Scan for the cell matching the given text and deliver its [X, Y] coordinate at center. 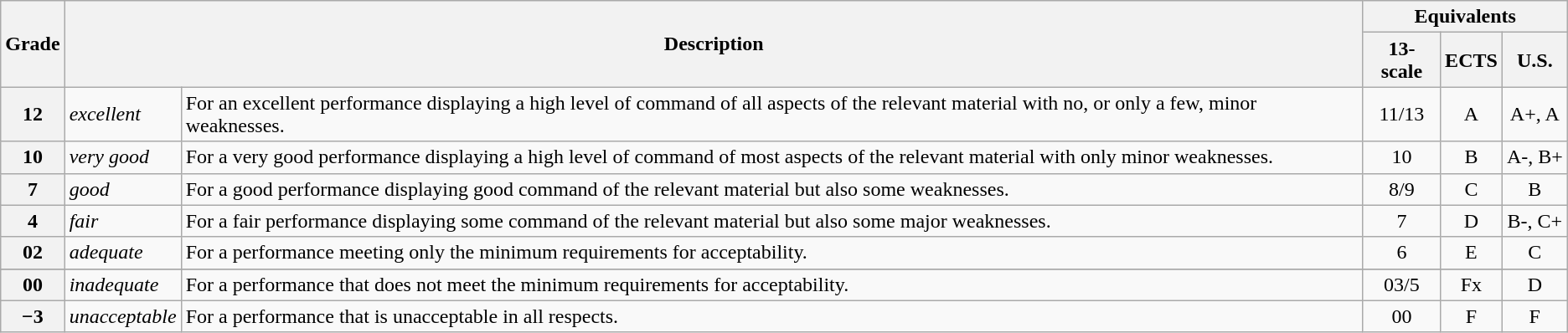
inadequate [122, 284]
03/5 [1401, 284]
U.S. [1534, 60]
Fx [1472, 284]
Equivalents [1465, 17]
02 [33, 253]
E [1472, 253]
4 [33, 221]
For a fair performance displaying some command of the relevant material but also some major weaknesses. [772, 221]
For an excellent performance displaying a high level of command of all aspects of the relevant material with no, or only a few, minor weaknesses. [772, 114]
For a good performance displaying good command of the relevant material but also some weaknesses. [772, 189]
very good [122, 157]
13-scale [1401, 60]
8/9 [1401, 189]
A-, B+ [1534, 157]
excellent [122, 114]
ECTS [1472, 60]
−3 [33, 316]
For a performance that is unacceptable in all respects. [772, 316]
For a performance that does not meet the minimum requirements for acceptability. [772, 284]
good [122, 189]
unacceptable [122, 316]
For a performance meeting only the minimum requirements for acceptability. [772, 253]
A+, A [1534, 114]
B-, C+ [1534, 221]
12 [33, 114]
A [1472, 114]
fair [122, 221]
For a very good performance displaying a high level of command of most aspects of the relevant material with only minor weaknesses. [772, 157]
Grade [33, 44]
adequate [122, 253]
Description [714, 44]
6 [1401, 253]
11/13 [1401, 114]
